Identify which cell holds the provided text, then report its [X, Y] central coordinate. 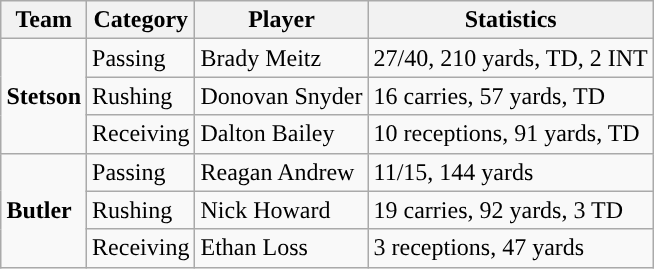
27/40, 210 yards, TD, 2 INT [510, 58]
Dalton Bailey [282, 134]
Player [282, 20]
Statistics [510, 20]
19 carries, 92 yards, 3 TD [510, 210]
Donovan Snyder [282, 96]
Brady Meitz [282, 58]
16 carries, 57 yards, TD [510, 96]
Stetson [44, 96]
Reagan Andrew [282, 172]
11/15, 144 yards [510, 172]
Ethan Loss [282, 248]
Team [44, 20]
3 receptions, 47 yards [510, 248]
Nick Howard [282, 210]
Butler [44, 210]
10 receptions, 91 yards, TD [510, 134]
Category [141, 20]
